Detect which cell encompasses the target text, then output its (X, Y) center coordinate. 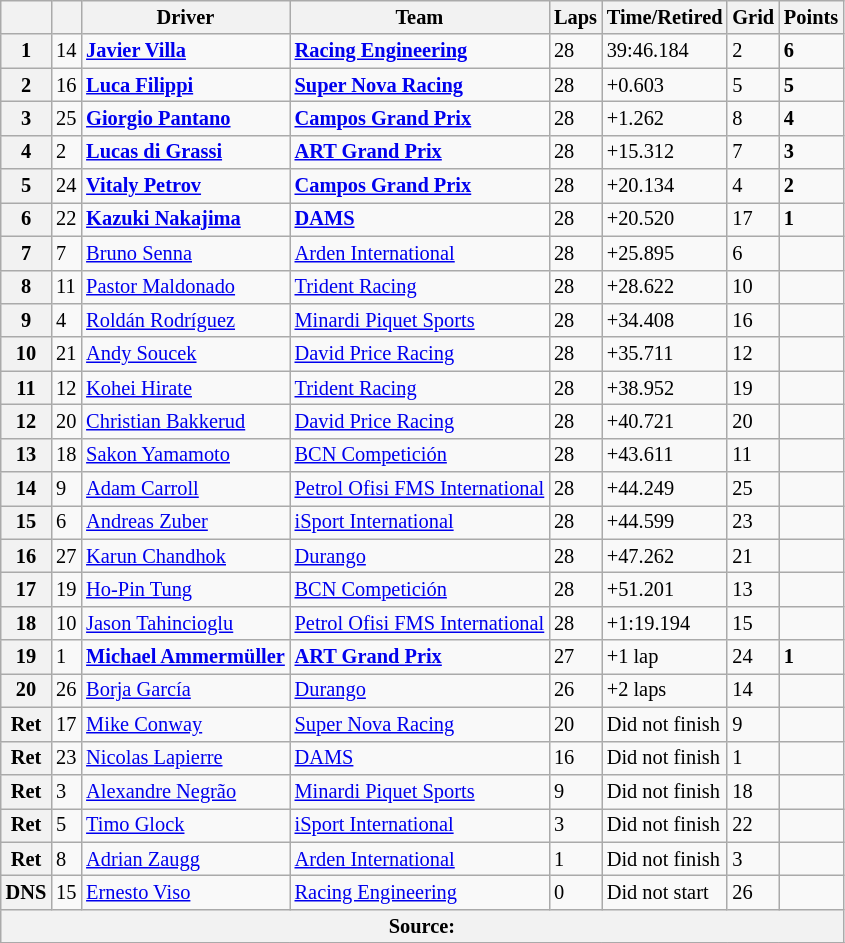
Michael Ammermüller (185, 657)
Sakon Yamamoto (185, 455)
Javier Villa (185, 51)
Driver (185, 17)
+38.952 (665, 388)
Time/Retired (665, 17)
Jason Tahincioglu (185, 623)
+51.201 (665, 589)
Vitaly Petrov (185, 186)
+20.134 (665, 186)
+43.611 (665, 455)
+1.262 (665, 118)
+44.599 (665, 522)
Points (811, 17)
Giorgio Pantano (185, 118)
Alexandre Negrão (185, 791)
Timo Glock (185, 825)
+35.711 (665, 354)
Lucas di Grassi (185, 152)
Did not start (665, 892)
+44.249 (665, 489)
+28.622 (665, 287)
Nicolas Lapierre (185, 758)
+0.603 (665, 85)
+47.262 (665, 556)
+15.312 (665, 152)
+2 laps (665, 690)
Team (420, 17)
Laps (576, 17)
+40.721 (665, 421)
Andy Soucek (185, 354)
Kohei Hirate (185, 388)
Ho-Pin Tung (185, 589)
Christian Bakkerud (185, 421)
Adrian Zaugg (185, 859)
+1:19.194 (665, 623)
Grid (753, 17)
Pastor Maldonado (185, 287)
Mike Conway (185, 724)
Luca Filippi (185, 85)
0 (576, 892)
Bruno Senna (185, 253)
Source: (422, 926)
Andreas Zuber (185, 522)
39:46.184 (665, 51)
+34.408 (665, 320)
Kazuki Nakajima (185, 219)
+25.895 (665, 253)
+20.520 (665, 219)
+1 lap (665, 657)
Adam Carroll (185, 489)
Borja García (185, 690)
Ernesto Viso (185, 892)
Karun Chandhok (185, 556)
Roldán Rodríguez (185, 320)
DNS (26, 892)
